Output the (X, Y) coordinate of the center of the cell containing the given text.  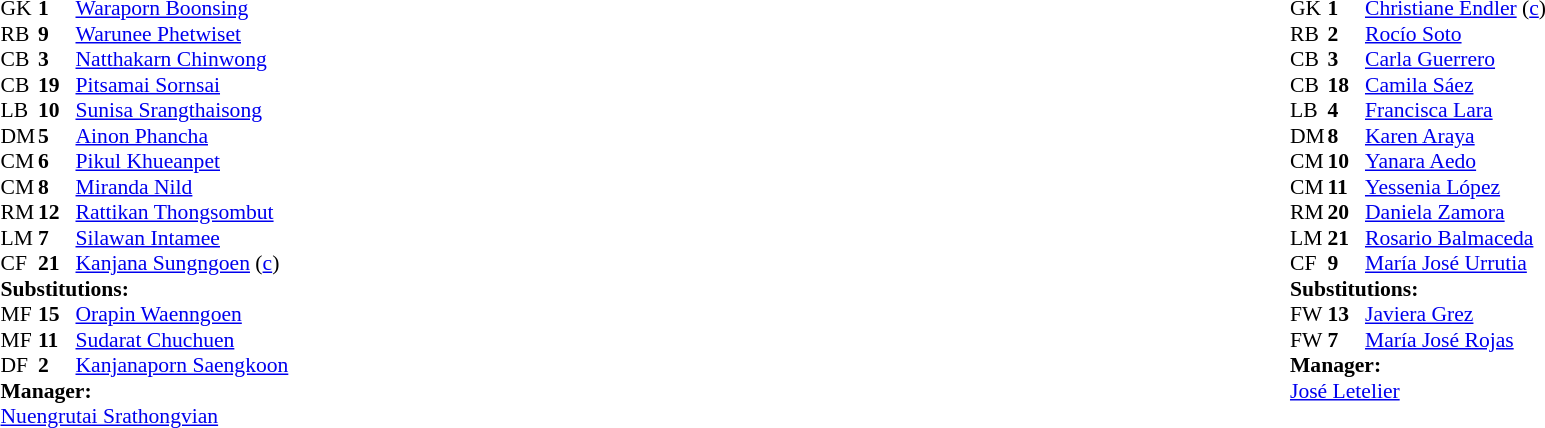
Rattikan Thongsombut (182, 213)
Pikul Khueanpet (182, 161)
Pitsamai Sornsai (182, 85)
Substitutions: (144, 289)
Ainon Phancha (182, 136)
15 (57, 315)
Kanjanaporn Saengkoon (182, 365)
20 (1346, 213)
13 (1346, 315)
Sunisa Srangthaisong (182, 111)
Miranda Nild (182, 187)
DF (19, 365)
6 (57, 161)
4 (1346, 111)
12 (57, 213)
Orapin Waenngoen (182, 315)
Natthakarn Chinwong (182, 59)
Warunee Phetwiset (182, 34)
18 (1346, 85)
Silawan Intamee (182, 238)
Manager: (144, 391)
Kanjana Sungngoen (c) (182, 263)
19 (57, 85)
Sudarat Chuchuen (182, 340)
5 (57, 136)
